Capture the cell that displays the provided text and extract its (x, y) central coordinate. 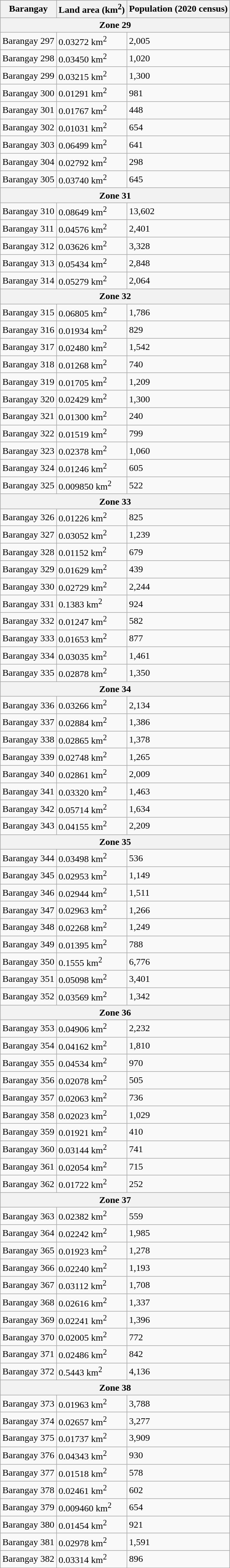
Barangay 312 (29, 246)
0.02865 km2 (92, 739)
Barangay 317 (29, 347)
3,328 (179, 246)
1,029 (179, 1115)
Barangay 331 (29, 604)
0.02242 km2 (92, 1234)
Barangay (29, 9)
2,005 (179, 41)
Barangay 367 (29, 1285)
0.02382 km2 (92, 1216)
1,278 (179, 1251)
Barangay 364 (29, 1234)
0.01031 km2 (92, 127)
0.03740 km2 (92, 179)
Barangay 305 (29, 179)
578 (179, 1473)
Barangay 360 (29, 1149)
877 (179, 639)
0.03272 km2 (92, 41)
3,909 (179, 1438)
Barangay 350 (29, 962)
1,634 (179, 808)
1,386 (179, 722)
Barangay 380 (29, 1525)
0.01395 km2 (92, 944)
0.01454 km2 (92, 1525)
0.04576 km2 (92, 229)
0.02884 km2 (92, 722)
Barangay 344 (29, 858)
0.02616 km2 (92, 1303)
3,401 (179, 979)
924 (179, 604)
0.01737 km2 (92, 1438)
Barangay 320 (29, 399)
740 (179, 365)
0.1555 km2 (92, 962)
0.01705 km2 (92, 382)
Barangay 323 (29, 451)
0.01921 km2 (92, 1132)
Barangay 374 (29, 1421)
0.05279 km2 (92, 281)
2,848 (179, 263)
0.03314 km2 (92, 1559)
799 (179, 434)
0.02480 km2 (92, 347)
Barangay 300 (29, 93)
Barangay 355 (29, 1063)
Barangay 369 (29, 1320)
Barangay 297 (29, 41)
930 (179, 1456)
0.02978 km2 (92, 1542)
Barangay 335 (29, 673)
Zone 35 (115, 842)
0.5443 km2 (92, 1372)
1,209 (179, 382)
1,542 (179, 347)
0.02944 km2 (92, 893)
772 (179, 1337)
Barangay 373 (29, 1404)
Barangay 362 (29, 1184)
Barangay 346 (29, 893)
0.02486 km2 (92, 1355)
Barangay 341 (29, 791)
Zone 31 (115, 195)
2,009 (179, 774)
0.1383 km2 (92, 604)
Barangay 338 (29, 739)
0.06499 km2 (92, 145)
788 (179, 944)
0.02953 km2 (92, 875)
0.03626 km2 (92, 246)
0.02378 km2 (92, 451)
842 (179, 1355)
1,378 (179, 739)
0.01518 km2 (92, 1473)
Zone 36 (115, 1012)
Barangay 370 (29, 1337)
0.009850 km2 (92, 486)
1,511 (179, 893)
1,461 (179, 656)
2,134 (179, 705)
1,337 (179, 1303)
0.02240 km2 (92, 1268)
0.02078 km2 (92, 1080)
Zone 38 (115, 1388)
Barangay 347 (29, 910)
0.009460 km2 (92, 1507)
Barangay 314 (29, 281)
896 (179, 1559)
448 (179, 110)
Barangay 333 (29, 639)
Barangay 340 (29, 774)
0.03035 km2 (92, 656)
605 (179, 468)
Population (2020 census) (179, 9)
1,985 (179, 1234)
Barangay 337 (29, 722)
Barangay 303 (29, 145)
Barangay 376 (29, 1456)
825 (179, 517)
Barangay 349 (29, 944)
582 (179, 621)
Barangay 342 (29, 808)
Barangay 365 (29, 1251)
Barangay 339 (29, 757)
Barangay 325 (29, 486)
0.01923 km2 (92, 1251)
970 (179, 1063)
Barangay 328 (29, 552)
0.01226 km2 (92, 517)
0.02023 km2 (92, 1115)
0.01268 km2 (92, 365)
Barangay 322 (29, 434)
522 (179, 486)
Barangay 372 (29, 1372)
0.03450 km2 (92, 58)
0.03052 km2 (92, 535)
3,277 (179, 1421)
679 (179, 552)
Barangay 315 (29, 313)
0.06805 km2 (92, 313)
Barangay 378 (29, 1490)
2,244 (179, 587)
Barangay 311 (29, 229)
Barangay 318 (29, 365)
0.04343 km2 (92, 1456)
1,020 (179, 58)
0.04534 km2 (92, 1063)
Barangay 302 (29, 127)
Barangay 353 (29, 1029)
Zone 34 (115, 689)
1,060 (179, 451)
1,342 (179, 996)
4,136 (179, 1372)
0.05098 km2 (92, 979)
Barangay 310 (29, 211)
Barangay 304 (29, 162)
3,788 (179, 1404)
0.03144 km2 (92, 1149)
0.02861 km2 (92, 774)
0.01653 km2 (92, 639)
0.03215 km2 (92, 75)
0.02268 km2 (92, 927)
Barangay 358 (29, 1115)
Barangay 332 (29, 621)
0.01934 km2 (92, 330)
0.04162 km2 (92, 1046)
439 (179, 569)
298 (179, 162)
1,193 (179, 1268)
0.01963 km2 (92, 1404)
0.02657 km2 (92, 1421)
Barangay 313 (29, 263)
1,265 (179, 757)
0.04155 km2 (92, 826)
0.03266 km2 (92, 705)
0.03320 km2 (92, 791)
1,149 (179, 875)
602 (179, 1490)
0.01629 km2 (92, 569)
Barangay 357 (29, 1098)
559 (179, 1216)
0.01291 km2 (92, 93)
Barangay 301 (29, 110)
Zone 32 (115, 296)
Barangay 351 (29, 979)
2,209 (179, 826)
0.01767 km2 (92, 110)
0.02461 km2 (92, 1490)
1,786 (179, 313)
715 (179, 1167)
0.01247 km2 (92, 621)
240 (179, 417)
13,602 (179, 211)
Barangay 354 (29, 1046)
0.01722 km2 (92, 1184)
Barangay 379 (29, 1507)
Barangay 326 (29, 517)
0.01246 km2 (92, 468)
0.02429 km2 (92, 399)
Barangay 371 (29, 1355)
Barangay 324 (29, 468)
0.02792 km2 (92, 162)
1,463 (179, 791)
0.02963 km2 (92, 910)
0.01152 km2 (92, 552)
410 (179, 1132)
Barangay 356 (29, 1080)
Barangay 366 (29, 1268)
0.03498 km2 (92, 858)
Barangay 321 (29, 417)
Barangay 327 (29, 535)
Barangay 298 (29, 58)
0.03569 km2 (92, 996)
1,591 (179, 1542)
536 (179, 858)
736 (179, 1098)
645 (179, 179)
981 (179, 93)
Barangay 375 (29, 1438)
Barangay 336 (29, 705)
Barangay 299 (29, 75)
Barangay 319 (29, 382)
829 (179, 330)
1,249 (179, 927)
Barangay 348 (29, 927)
0.03112 km2 (92, 1285)
1,239 (179, 535)
2,064 (179, 281)
Barangay 330 (29, 587)
Barangay 381 (29, 1542)
1,350 (179, 673)
Barangay 345 (29, 875)
Zone 33 (115, 501)
0.01519 km2 (92, 434)
Barangay 368 (29, 1303)
Barangay 377 (29, 1473)
Barangay 334 (29, 656)
Barangay 329 (29, 569)
1,396 (179, 1320)
0.01300 km2 (92, 417)
Barangay 343 (29, 826)
0.08649 km2 (92, 211)
641 (179, 145)
2,401 (179, 229)
1,810 (179, 1046)
505 (179, 1080)
0.02054 km2 (92, 1167)
0.02005 km2 (92, 1337)
Zone 29 (115, 25)
0.02063 km2 (92, 1098)
Land area (km2) (92, 9)
252 (179, 1184)
2,232 (179, 1029)
741 (179, 1149)
Barangay 382 (29, 1559)
1,708 (179, 1285)
1,266 (179, 910)
0.02729 km2 (92, 587)
0.05714 km2 (92, 808)
6,776 (179, 962)
0.02241 km2 (92, 1320)
0.02878 km2 (92, 673)
Barangay 361 (29, 1167)
Barangay 316 (29, 330)
921 (179, 1525)
0.05434 km2 (92, 263)
Barangay 359 (29, 1132)
Zone 37 (115, 1200)
Barangay 352 (29, 996)
Barangay 363 (29, 1216)
0.02748 km2 (92, 757)
0.04906 km2 (92, 1029)
